Scan for the cell matching the given text and deliver its (x, y) coordinate at center. 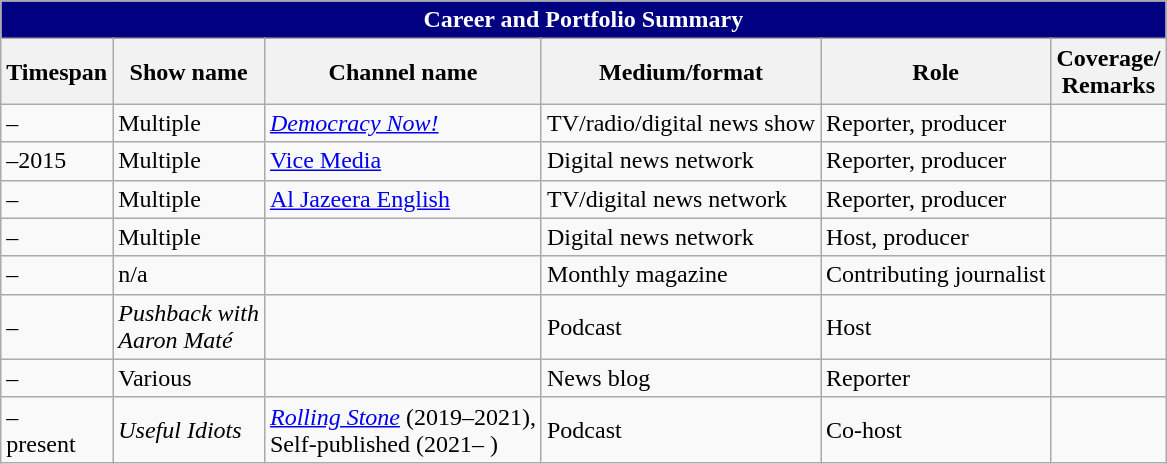
Host, producer (935, 237)
News blog (680, 378)
Timespan (57, 72)
–2015 (57, 161)
Reporter (935, 378)
TV/radio/digital news show (680, 123)
Co-host (935, 430)
Democracy Now! (402, 123)
–present (57, 430)
Host (935, 326)
Contributing journalist (935, 275)
TV/digital news network (680, 199)
Channel name (402, 72)
Monthly magazine (680, 275)
Various (189, 378)
Al Jazeera English (402, 199)
Coverage/Remarks (1108, 72)
Show name (189, 72)
Career and Portfolio Summary (584, 20)
n/a (189, 275)
Pushback withAaron Maté (189, 326)
Role (935, 72)
Rolling Stone (2019–2021),Self-published (2021– ) (402, 430)
Medium/format (680, 72)
Useful Idiots (189, 430)
Vice Media (402, 161)
